Identify which cell holds the provided text, then report its (X, Y) central coordinate. 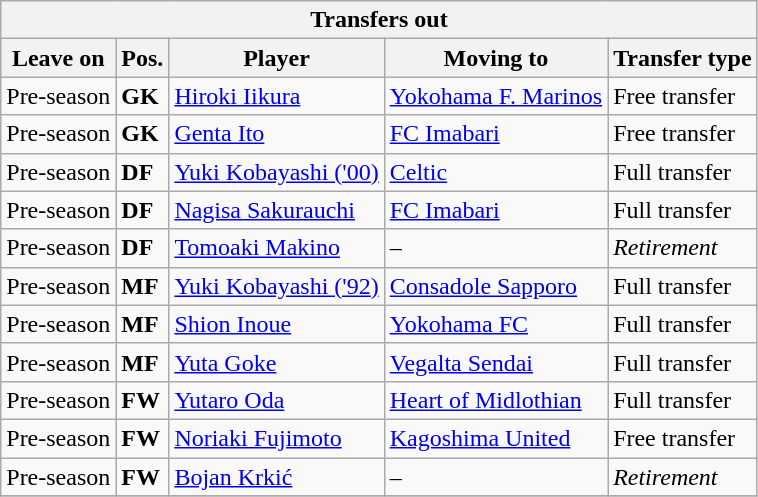
Transfer type (682, 58)
Vegalta Sendai (496, 362)
Noriaki Fujimoto (276, 438)
Yuki Kobayashi ('00) (276, 172)
Bojan Krkić (276, 477)
Player (276, 58)
Pos. (142, 58)
Transfers out (379, 20)
Celtic (496, 172)
Heart of Midlothian (496, 400)
Genta Ito (276, 134)
Tomoaki Makino (276, 248)
Yuta Goke (276, 362)
Yokohama FC (496, 324)
Yutaro Oda (276, 400)
Kagoshima United (496, 438)
Consadole Sapporo (496, 286)
Leave on (58, 58)
Nagisa Sakurauchi (276, 210)
Yokohama F. Marinos (496, 96)
Hiroki Iikura (276, 96)
Yuki Kobayashi ('92) (276, 286)
Moving to (496, 58)
Shion Inoue (276, 324)
